Determine the [x, y] coordinate at the center of the cell enclosing the given text.  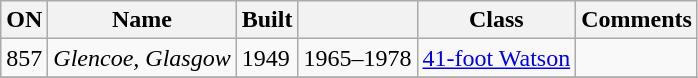
1949 [267, 58]
41-foot Watson [496, 58]
Built [267, 20]
1965–1978 [358, 58]
Class [496, 20]
ON [24, 20]
Comments [637, 20]
Glencoe, Glasgow [142, 58]
857 [24, 58]
Name [142, 20]
